Search for the cell housing the specified text and yield its (X, Y) center coordinate. 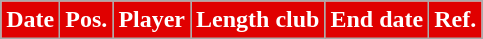
Player (152, 20)
Date (30, 20)
End date (377, 20)
Length club (258, 20)
Pos. (86, 20)
Ref. (456, 20)
